Identify which cell holds the provided text, then report its (x, y) central coordinate. 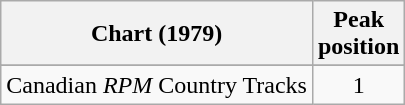
Chart (1979) (157, 34)
Canadian RPM Country Tracks (157, 85)
1 (358, 85)
Peakposition (358, 34)
